From the cell containing the given text, extract its center point as (x, y) coordinate. 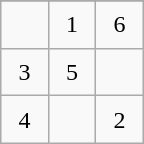
2 (120, 120)
4 (24, 120)
3 (24, 72)
1 (72, 24)
5 (72, 72)
6 (120, 24)
